Search for the cell housing the specified text and yield its [x, y] center coordinate. 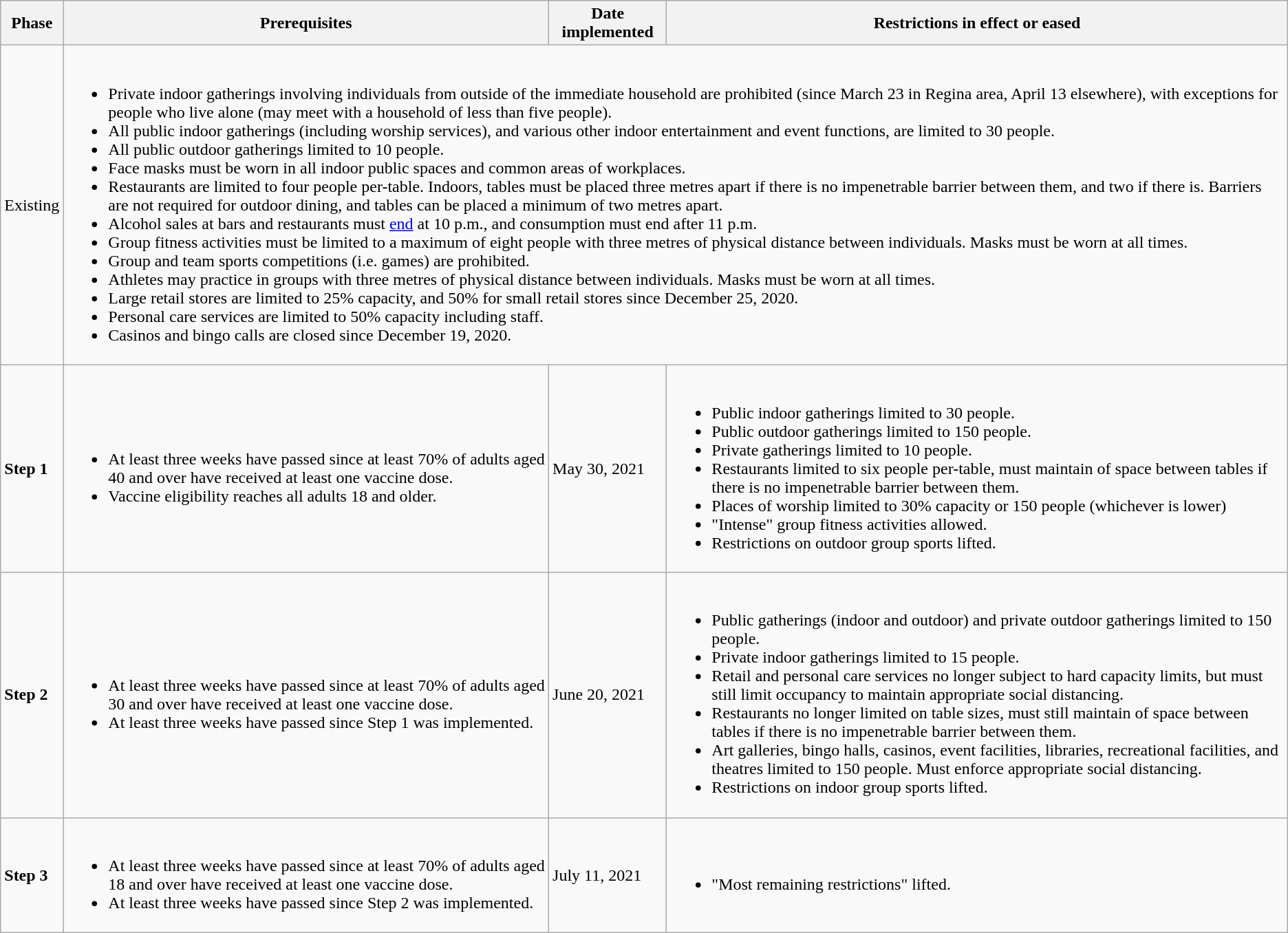
Phase [32, 23]
Step 2 [32, 695]
"Most remaining restrictions" lifted. [977, 875]
June 20, 2021 [608, 695]
May 30, 2021 [608, 469]
Existing [32, 205]
Restrictions in effect or eased [977, 23]
Step 3 [32, 875]
Date implemented [608, 23]
Step 1 [32, 469]
Prerequisites [306, 23]
July 11, 2021 [608, 875]
